Return the (X, Y) coordinate for the center point of the cell that contains the specified text.  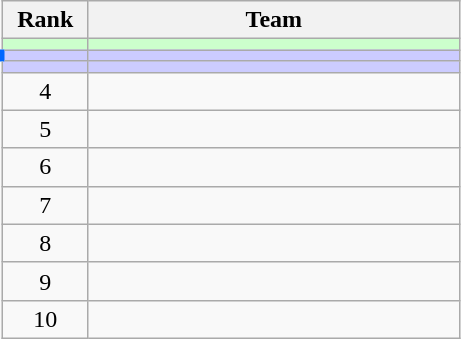
9 (45, 281)
4 (45, 91)
10 (45, 319)
8 (45, 243)
6 (45, 167)
Team (274, 20)
7 (45, 205)
5 (45, 129)
Rank (45, 20)
